Extract the (X, Y) coordinate from the center of the cell holding the provided text.  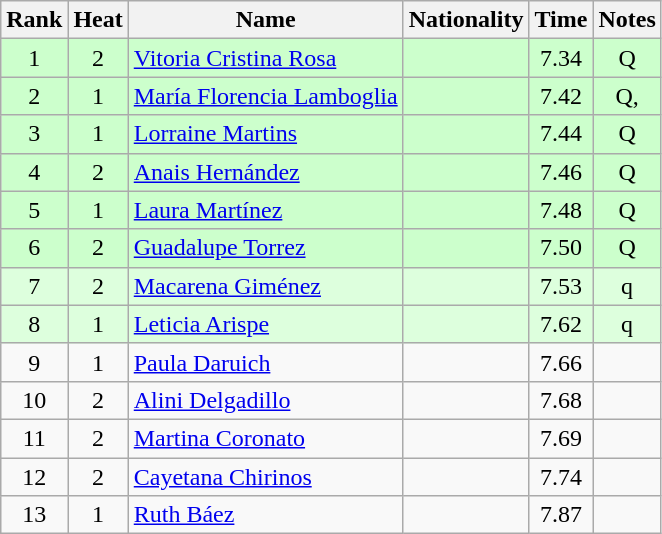
Alini Delgadillo (266, 400)
Notes (627, 20)
10 (34, 400)
Heat (98, 20)
6 (34, 248)
11 (34, 438)
4 (34, 172)
7.44 (561, 134)
Anais Hernández (266, 172)
Nationality (466, 20)
7.34 (561, 58)
7.50 (561, 248)
Q, (627, 96)
Time (561, 20)
7.48 (561, 210)
Leticia Arispe (266, 324)
3 (34, 134)
13 (34, 515)
7.66 (561, 362)
Vitoria Cristina Rosa (266, 58)
Martina Coronato (266, 438)
8 (34, 324)
María Florencia Lamboglia (266, 96)
7 (34, 286)
7.42 (561, 96)
7.46 (561, 172)
Paula Daruich (266, 362)
Name (266, 20)
7.53 (561, 286)
5 (34, 210)
7.74 (561, 477)
7.69 (561, 438)
7.68 (561, 400)
9 (34, 362)
Rank (34, 20)
7.87 (561, 515)
Lorraine Martins (266, 134)
Laura Martínez (266, 210)
12 (34, 477)
Guadalupe Torrez (266, 248)
Macarena Giménez (266, 286)
7.62 (561, 324)
Ruth Báez (266, 515)
Cayetana Chirinos (266, 477)
